Find where the given text appears and provide that cell's center as (x, y) coordinate. 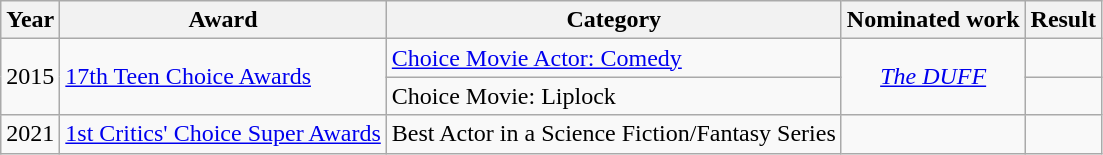
Result (1063, 20)
Best Actor in a Science Fiction/Fantasy Series (614, 134)
Choice Movie: Liplock (614, 96)
1st Critics' Choice Super Awards (223, 134)
Nominated work (933, 20)
Award (223, 20)
The DUFF (933, 77)
2021 (30, 134)
2015 (30, 77)
Choice Movie Actor: Comedy (614, 58)
Year (30, 20)
17th Teen Choice Awards (223, 77)
Category (614, 20)
